Extract the [x, y] coordinate from the center of the cell holding the provided text.  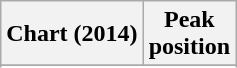
Chart (2014) [72, 34]
Peakposition [189, 34]
